From the cell containing the given text, extract its center point as (X, Y) coordinate. 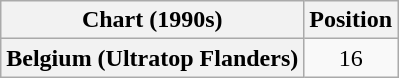
Belgium (Ultratop Flanders) (152, 58)
Position (351, 20)
Chart (1990s) (152, 20)
16 (351, 58)
